Detect which cell encompasses the target text, then output its (x, y) center coordinate. 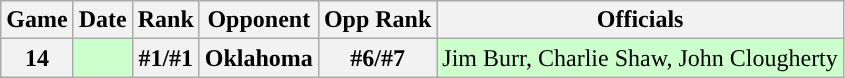
Game (37, 20)
Officials (640, 20)
Oklahoma (258, 58)
Jim Burr, Charlie Shaw, John Clougherty (640, 58)
#6/#7 (377, 58)
Rank (166, 20)
Opp Rank (377, 20)
14 (37, 58)
Date (102, 20)
#1/#1 (166, 58)
Opponent (258, 20)
